Detect which cell encompasses the target text, then output its [X, Y] center coordinate. 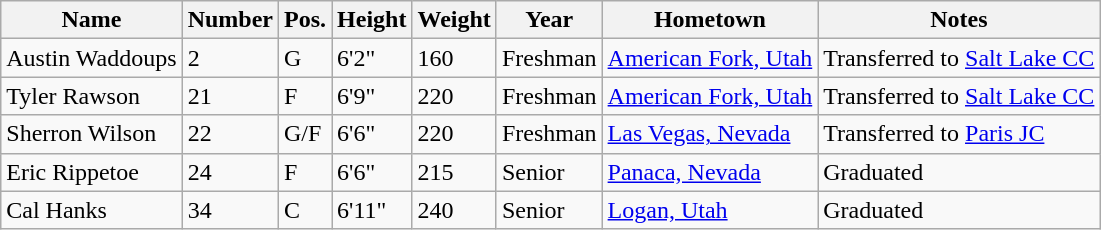
Name [92, 20]
Number [230, 20]
Weight [454, 20]
24 [230, 172]
Cal Hanks [92, 210]
Transferred to Paris JC [959, 134]
6'9" [372, 96]
G/F [306, 134]
C [306, 210]
Austin Waddoups [92, 58]
22 [230, 134]
Las Vegas, Nevada [710, 134]
34 [230, 210]
Notes [959, 20]
6'2" [372, 58]
Pos. [306, 20]
Logan, Utah [710, 210]
Hometown [710, 20]
215 [454, 172]
2 [230, 58]
Height [372, 20]
Tyler Rawson [92, 96]
Eric Rippetoe [92, 172]
6'11" [372, 210]
Sherron Wilson [92, 134]
240 [454, 210]
21 [230, 96]
G [306, 58]
Panaca, Nevada [710, 172]
160 [454, 58]
Year [549, 20]
